Pinpoint the cell where the given text exists, returning its [X, Y] midpoint coordinate. 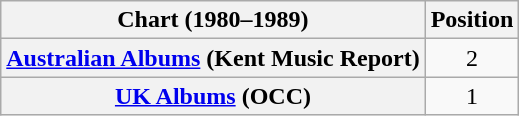
UK Albums (OCC) [213, 96]
Australian Albums (Kent Music Report) [213, 58]
Chart (1980–1989) [213, 20]
2 [472, 58]
Position [472, 20]
1 [472, 96]
